Locate the cell with the specified text and output its (x, y) center coordinate. 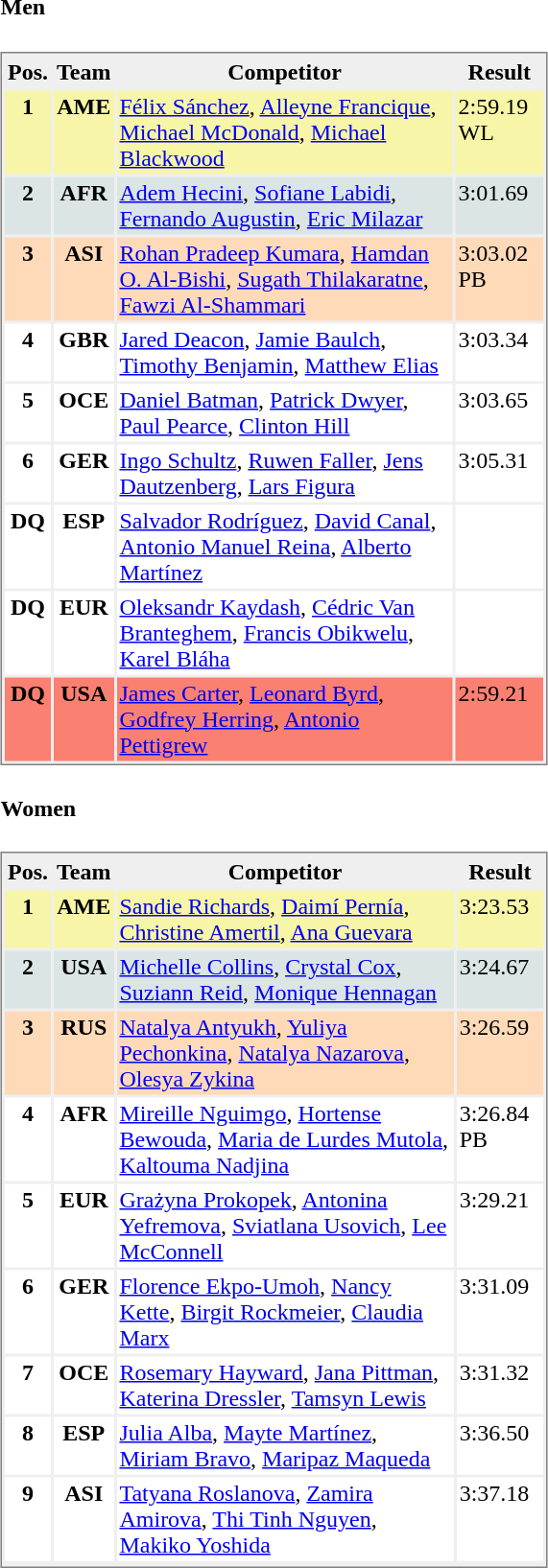
3:36.50 (500, 1446)
Michelle Collins, Crystal Cox, Suziann Reid, Monique Hennagan (284, 980)
3:31.09 (500, 1312)
7 (28, 1386)
3:03.02 PB (499, 278)
RUS (83, 1053)
3:01.69 (499, 205)
3:24.67 (500, 980)
Tatyana Roslanova, Zamira Amirova, Thi Tinh Nguyen, Makiko Yoshida (284, 1519)
2:59.19 WL (499, 132)
Félix Sánchez, Alleyne Francique, Michael McDonald, Michael Blackwood (284, 132)
Daniel Batman, Patrick Dwyer, Paul Pearce, Clinton Hill (284, 412)
3:31.32 (500, 1386)
Adem Hecini, Sofiane Labidi, Fernando Augustin, Eric Milazar (284, 205)
Ingo Schultz, Ruwen Faller, Jens Dautzenberg, Lars Figura (284, 473)
2:59.21 (499, 719)
Rosemary Hayward, Jana Pittman, Katerina Dressler, Tamsyn Lewis (284, 1386)
3:03.34 (499, 352)
Julia Alba, Mayte Martínez, Miriam Bravo, Maripaz Maqueda (284, 1446)
Mireille Nguimgo, Hortense Bewouda, Maria de Lurdes Mutola, Kaltouma Nadjina (284, 1139)
Florence Ekpo-Umoh, Nancy Kette, Birgit Rockmeier, Claudia Marx (284, 1312)
GBR (83, 352)
Salvador Rodríguez, David Canal, Antonio Manuel Reina, Alberto Martínez (284, 547)
Jared Deacon, Jamie Baulch, Timothy Benjamin, Matthew Elias (284, 352)
Rohan Pradeep Kumara, Hamdan O. Al-Bishi, Sugath Thilakaratne, Fawzi Al-Shammari (284, 278)
8 (28, 1446)
3:37.18 (500, 1519)
James Carter, Leonard Byrd, Godfrey Herring, Antonio Pettigrew (284, 719)
Natalya Antyukh, Yuliya Pechonkina, Natalya Nazarova, Olesya Zykina (284, 1053)
3:26.59 (500, 1053)
9 (28, 1519)
3:03.65 (499, 412)
3:26.84 PB (500, 1139)
Grażyna Prokopek, Antonina Yefremova, Sviatlana Usovich, Lee McConnell (284, 1226)
3:23.53 (500, 920)
Sandie Richards, Daimí Pernía, Christine Amertil, Ana Guevara (284, 920)
3:05.31 (499, 473)
Oleksandr Kaydash, Cédric Van Branteghem, Francis Obikwelu, Karel Bláha (284, 633)
3:29.21 (500, 1226)
